Pinpoint the cell where the given text exists, returning its [X, Y] midpoint coordinate. 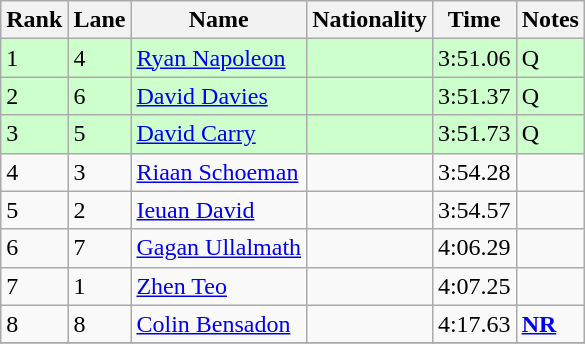
Lane [100, 20]
Zhen Teo [219, 286]
NR [550, 324]
Notes [550, 20]
3:54.28 [474, 172]
4:17.63 [474, 324]
Colin Bensadon [219, 324]
4:07.25 [474, 286]
Rank [34, 20]
Nationality [370, 20]
Riaan Schoeman [219, 172]
3:51.73 [474, 134]
Ryan Napoleon [219, 58]
Name [219, 20]
Ieuan David [219, 210]
3:51.06 [474, 58]
Gagan Ullalmath [219, 248]
4:06.29 [474, 248]
Time [474, 20]
David Carry [219, 134]
3:54.57 [474, 210]
David Davies [219, 96]
3:51.37 [474, 96]
